Determine the (x, y) coordinate at the center of the cell enclosing the given text.  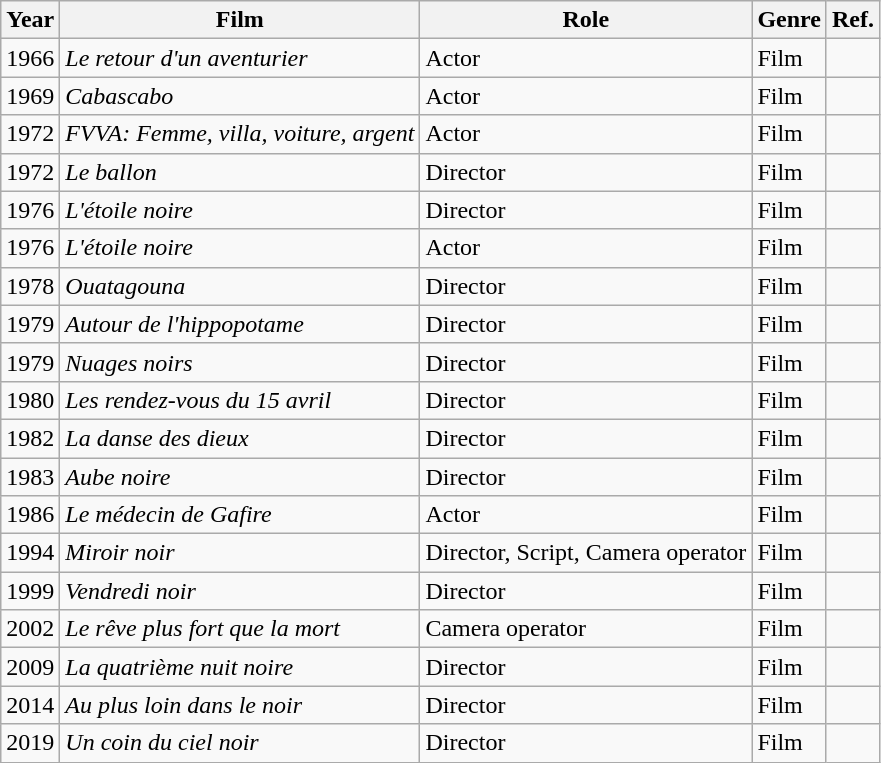
Camera operator (586, 629)
2014 (30, 705)
Role (586, 20)
Un coin du ciel noir (240, 743)
FVVA: Femme, villa, voiture, argent (240, 134)
1966 (30, 58)
2002 (30, 629)
Le rêve plus fort que la mort (240, 629)
Le retour d'un aventurier (240, 58)
Ouatagouna (240, 286)
Le ballon (240, 172)
1980 (30, 400)
Genre (790, 20)
Aube noire (240, 477)
Le médecin de Gafire (240, 515)
Vendredi noir (240, 591)
2019 (30, 743)
Nuages noirs (240, 362)
Au plus loin dans le noir (240, 705)
Les rendez-vous du 15 avril (240, 400)
Cabascabo (240, 96)
Director, Script, Camera operator (586, 553)
1969 (30, 96)
1983 (30, 477)
Miroir noir (240, 553)
1999 (30, 591)
2009 (30, 667)
Year (30, 20)
La danse des dieux (240, 438)
1994 (30, 553)
1978 (30, 286)
1986 (30, 515)
Autour de l'hippopotame (240, 324)
1982 (30, 438)
La quatrième nuit noire (240, 667)
Ref. (852, 20)
